Search for the cell housing the specified text and yield its (x, y) center coordinate. 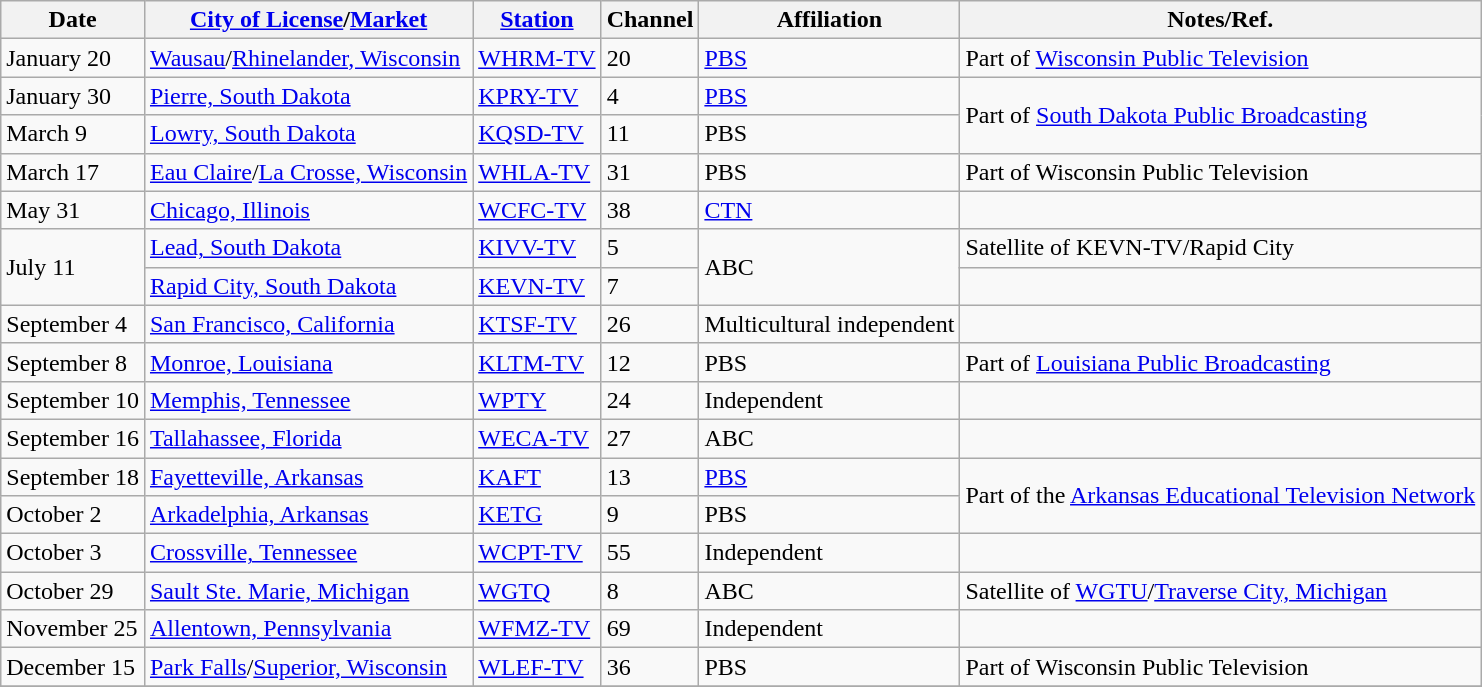
Allentown, Pennsylvania (308, 629)
KLTM-TV (537, 362)
11 (650, 134)
8 (650, 591)
Station (537, 20)
CTN (830, 210)
December 15 (73, 667)
Rapid City, South Dakota (308, 286)
January 30 (73, 96)
October 3 (73, 553)
WCFC-TV (537, 210)
WCPT-TV (537, 553)
Notes/Ref. (1220, 20)
Wausau/Rhinelander, Wisconsin (308, 58)
October 2 (73, 515)
Fayetteville, Arkansas (308, 477)
January 20 (73, 58)
4 (650, 96)
KTSF-TV (537, 324)
36 (650, 667)
City of License/Market (308, 20)
May 31 (73, 210)
Part of the Arkansas Educational Television Network (1220, 496)
March 17 (73, 172)
Park Falls/Superior, Wisconsin (308, 667)
5 (650, 248)
September 18 (73, 477)
Chicago, Illinois (308, 210)
Lowry, South Dakota (308, 134)
WHLA-TV (537, 172)
March 9 (73, 134)
KQSD-TV (537, 134)
26 (650, 324)
31 (650, 172)
July 11 (73, 267)
WGTQ (537, 591)
Memphis, Tennessee (308, 400)
Multicultural independent (830, 324)
Affiliation (830, 20)
24 (650, 400)
Eau Claire/La Crosse, Wisconsin (308, 172)
WLEF-TV (537, 667)
27 (650, 438)
September 16 (73, 438)
Monroe, Louisiana (308, 362)
55 (650, 553)
38 (650, 210)
Crossville, Tennessee (308, 553)
Pierre, South Dakota (308, 96)
WPTY (537, 400)
September 10 (73, 400)
KEVN-TV (537, 286)
KETG (537, 515)
November 25 (73, 629)
Satellite of KEVN-TV/Rapid City (1220, 248)
7 (650, 286)
12 (650, 362)
Date (73, 20)
San Francisco, California (308, 324)
13 (650, 477)
KIVV-TV (537, 248)
Channel (650, 20)
October 29 (73, 591)
Lead, South Dakota (308, 248)
Part of South Dakota Public Broadcasting (1220, 115)
Sault Ste. Marie, Michigan (308, 591)
WFMZ-TV (537, 629)
9 (650, 515)
September 8 (73, 362)
Tallahassee, Florida (308, 438)
20 (650, 58)
Satellite of WGTU/Traverse City, Michigan (1220, 591)
September 4 (73, 324)
69 (650, 629)
Arkadelphia, Arkansas (308, 515)
KPRY-TV (537, 96)
KAFT (537, 477)
WHRM-TV (537, 58)
WECA-TV (537, 438)
Part of Louisiana Public Broadcasting (1220, 362)
